Capture the cell that displays the provided text and extract its [X, Y] central coordinate. 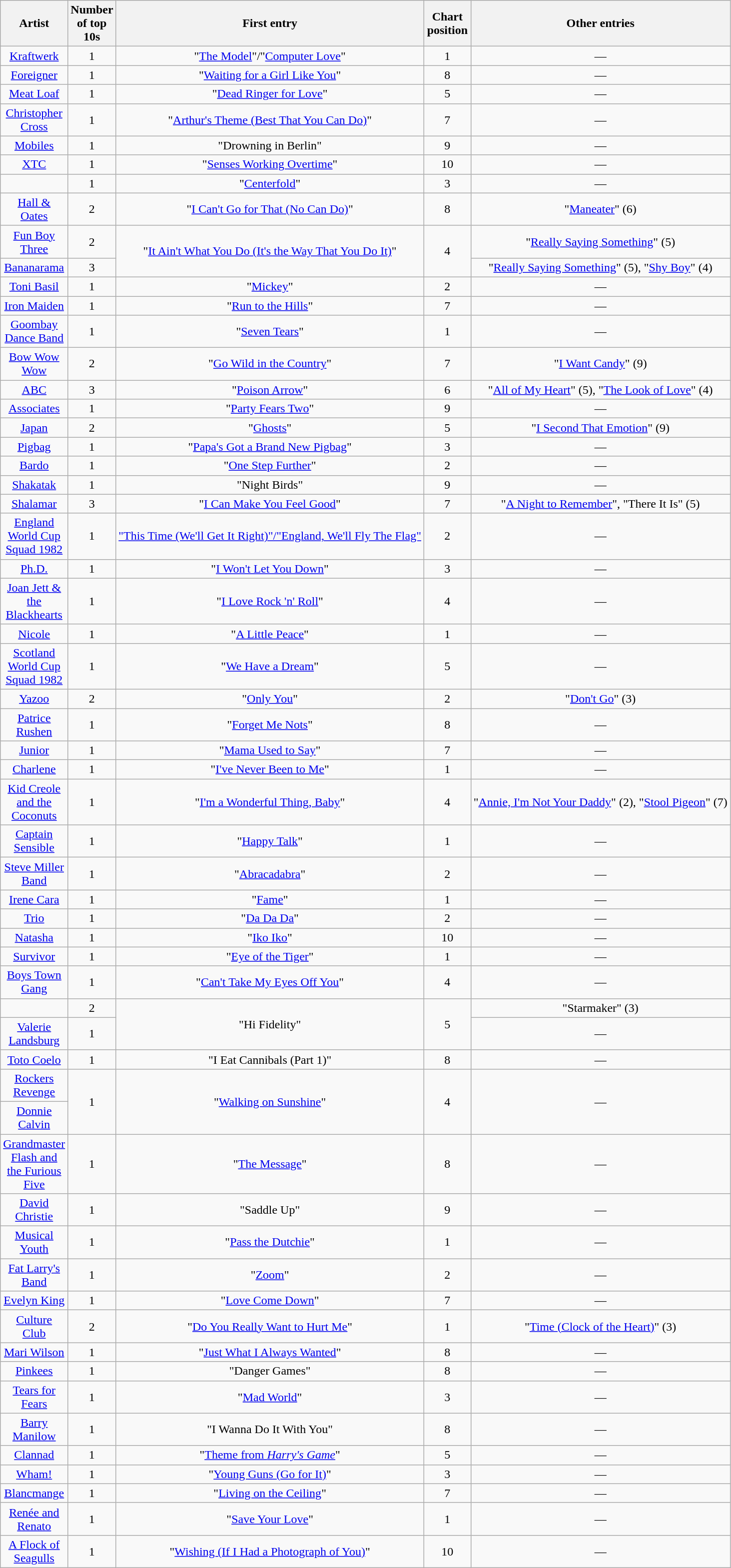
"Maneater" (6) [601, 209]
Tears for Fears [34, 1397]
Shakatak [34, 485]
"The Model"/"Computer Love" [270, 56]
"Ghosts" [270, 428]
"Time (Clock of the Heart)" (3) [601, 1326]
"Da Da Da" [270, 918]
Mobiles [34, 145]
Valerie Landsburg [34, 1033]
"Mickey" [270, 286]
"Do You Really Want to Hurt Me" [270, 1326]
"Iko Iko" [270, 937]
"Hi Fidelity" [270, 1024]
Grandmaster Flash and the Furious Five [34, 1164]
Pinkees [34, 1371]
Musical Youth [34, 1242]
Hall & Oates [34, 209]
Rockers Revenge [34, 1085]
"It Ain't What You Do (It's the Way That You Do It)" [270, 251]
"Living on the Ceiling" [270, 1493]
"Dead Ringer for Love" [270, 94]
"Eye of the Tiger" [270, 956]
Patrice Rushen [34, 725]
Meat Loaf [34, 94]
"Really Saying Something" (5), "Shy Boy" (4) [601, 267]
"Don't Go" (3) [601, 699]
Shalamar [34, 504]
"Only You" [270, 699]
"Theme from Harry's Game" [270, 1455]
Captain Sensible [34, 841]
Boys Town Gang [34, 982]
Natasha [34, 937]
"Annie, I'm Not Your Daddy" (2), "Stool Pigeon" (7) [601, 802]
"I Wanna Do It With You" [270, 1429]
"Happy Talk" [270, 841]
"Love Come Down" [270, 1301]
"I Can Make You Feel Good" [270, 504]
"Night Birds" [270, 485]
Evelyn King [34, 1301]
Number of top 10s [92, 23]
Junior [34, 751]
6 [448, 390]
"Save Your Love" [270, 1519]
Toto Coelo [34, 1059]
Bardo [34, 466]
"Centerfold" [270, 183]
David Christie [34, 1210]
"Fame" [270, 899]
"Can't Take My Eyes Off You" [270, 982]
"Pass the Dutchie" [270, 1242]
"Just What I Always Wanted" [270, 1352]
"Abracadabra" [270, 873]
"Poison Arrow" [270, 390]
England World Cup Squad 1982 [34, 536]
"I Want Candy" (9) [601, 364]
"Go Wild in the Country" [270, 364]
Survivor [34, 956]
Artist [34, 23]
"Drowning in Berlin" [270, 145]
Blancmange [34, 1493]
Yazoo [34, 699]
Charlene [34, 770]
Goombay Dance Band [34, 332]
"Danger Games" [270, 1371]
"Arthur's Theme (Best That You Can Do)" [270, 120]
Pigbag [34, 447]
"I'm a Wonderful Thing, Baby" [270, 802]
Iron Maiden [34, 305]
Japan [34, 428]
Trio [34, 918]
Ph.D. [34, 569]
"We Have a Dream" [270, 666]
"Walking on Sunshine" [270, 1101]
"All of My Heart" (5), "The Look of Love" (4) [601, 390]
"Really Saying Something" (5) [601, 242]
Irene Cara [34, 899]
"Papa's Got a Brand New Pigbag" [270, 447]
Barry Manilow [34, 1429]
Foreigner [34, 75]
"I Can't Go for That (No Can Do)" [270, 209]
"I Second That Emotion" (9) [601, 428]
Culture Club [34, 1326]
"Forget Me Nots" [270, 725]
"Mama Used to Say" [270, 751]
First entry [270, 23]
"Run to the Hills" [270, 305]
A Flock of Seagulls [34, 1551]
"Waiting for a Girl Like You" [270, 75]
"Starmaker" (3) [601, 1008]
Renée and Renato [34, 1519]
"I've Never Been to Me" [270, 770]
"One Step Further" [270, 466]
"The Message" [270, 1164]
Clannad [34, 1455]
Chart position [448, 23]
"This Time (We'll Get It Right)"/"England, We'll Fly The Flag" [270, 536]
Other entries [601, 23]
Donnie Calvin [34, 1117]
Fat Larry's Band [34, 1275]
"I Won't Let You Down" [270, 569]
"A Little Peace" [270, 634]
Joan Jett & the Blackhearts [34, 601]
Nicole [34, 634]
"Young Guns (Go for It)" [270, 1474]
"Saddle Up" [270, 1210]
Bananarama [34, 267]
Fun Boy Three [34, 242]
Steve Miller Band [34, 873]
Kid Creole and the Coconuts [34, 802]
Associates [34, 409]
Christopher Cross [34, 120]
"A Night to Remember", "There It Is" (5) [601, 504]
XTC [34, 164]
"Mad World" [270, 1397]
"Zoom" [270, 1275]
"I Love Rock 'n' Roll" [270, 601]
"Seven Tears" [270, 332]
"Wishing (If I Had a Photograph of You)" [270, 1551]
Bow Wow Wow [34, 364]
Mari Wilson [34, 1352]
Scotland World Cup Squad 1982 [34, 666]
Wham! [34, 1474]
Toni Basil [34, 286]
"Party Fears Two" [270, 409]
ABC [34, 390]
"I Eat Cannibals (Part 1)" [270, 1059]
"Senses Working Overtime" [270, 164]
Kraftwerk [34, 56]
